Return the [X, Y] coordinate for the center point of the cell that contains the specified text.  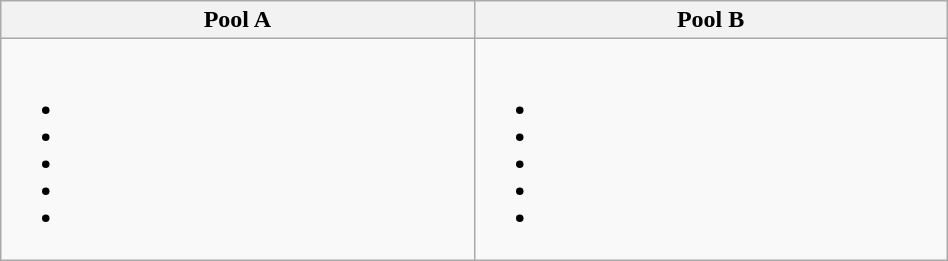
Pool A [238, 20]
Pool B [710, 20]
